Search for the cell housing the specified text and yield its (x, y) center coordinate. 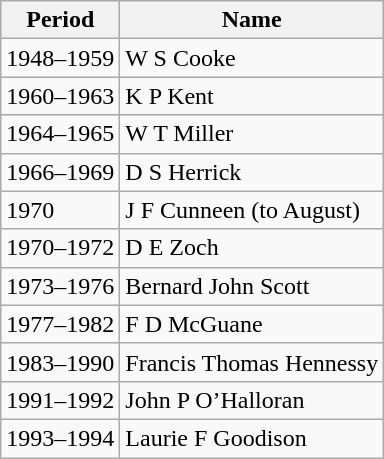
K P Kent (252, 96)
Period (60, 20)
W T Miller (252, 134)
John P O’Halloran (252, 400)
J F Cunneen (to August) (252, 210)
1991–1992 (60, 400)
Bernard John Scott (252, 286)
Name (252, 20)
1970–1972 (60, 248)
1973–1976 (60, 286)
D S Herrick (252, 172)
D E Zoch (252, 248)
1948–1959 (60, 58)
1960–1963 (60, 96)
1970 (60, 210)
Francis Thomas Hennessy (252, 362)
1964–1965 (60, 134)
F D McGuane (252, 324)
1977–1982 (60, 324)
W S Cooke (252, 58)
Laurie F Goodison (252, 438)
1966–1969 (60, 172)
1993–1994 (60, 438)
1983–1990 (60, 362)
